From the cell containing the given text, extract its center point as [X, Y] coordinate. 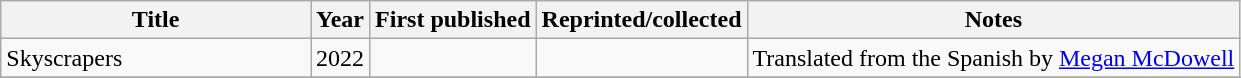
Skyscrapers [156, 58]
2022 [340, 58]
Reprinted/collected [642, 20]
Translated from the Spanish by Megan McDowell [994, 58]
First published [453, 20]
Title [156, 20]
Notes [994, 20]
Year [340, 20]
